From the cell containing the given text, extract its center point as [x, y] coordinate. 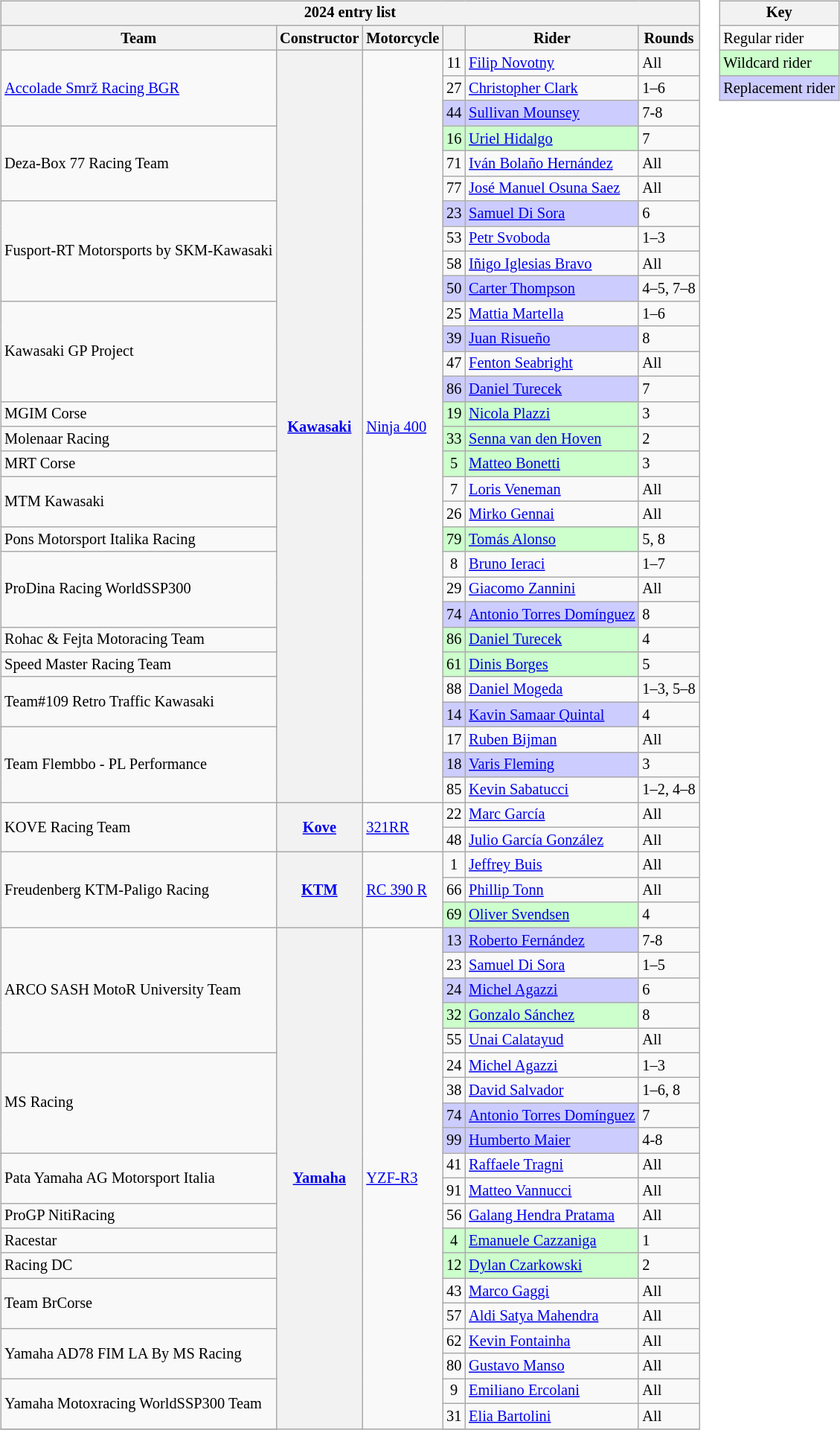
Team [138, 38]
88 [454, 689]
Marc García [552, 815]
Fusport-RT Motorsports by SKM-Kawasaki [138, 252]
MS Racing [138, 1103]
50 [454, 289]
Iván Bolaño Hernández [552, 164]
Juan Risueño [552, 339]
Senna van den Hoven [552, 439]
13 [454, 940]
Freudenberg KTM-Paligo Racing [138, 890]
4-8 [668, 1140]
Replacement rider [779, 89]
Aldi Satya Mahendra [552, 1316]
Loris Veneman [552, 489]
Kevin Fontainha [552, 1341]
Christopher Clark [552, 89]
1–6, 8 [668, 1091]
Uriel Hidalgo [552, 138]
Accolade Smrž Racing BGR [138, 88]
Matteo Bonetti [552, 464]
YZF-R3 [403, 1178]
Kawasaki GP Project [138, 351]
Motorcycle [403, 38]
66 [454, 890]
Carter Thompson [552, 289]
Elia Bartolini [552, 1416]
Humberto Maier [552, 1140]
Bruno Ieraci [552, 564]
Sullivan Mounsey [552, 113]
62 [454, 1341]
Yamaha [319, 1178]
ProDina Racing WorldSSP300 [138, 590]
Mirko Gennai [552, 514]
27 [454, 89]
Speed Master Racing Team [138, 665]
4–5, 7–8 [668, 289]
53 [454, 239]
KOVE Racing Team [138, 828]
99 [454, 1140]
32 [454, 1015]
71 [454, 164]
25 [454, 314]
MGIM Corse [138, 414]
Jeffrey Buis [552, 865]
Constructor [319, 38]
Kove [319, 828]
38 [454, 1091]
Iñigo Iglesias Bravo [552, 264]
Varis Fleming [552, 765]
Mattia Martella [552, 314]
321RR [403, 828]
Key [779, 13]
Tomás Alonso [552, 539]
1–3, 5–8 [668, 689]
1–2, 4–8 [668, 790]
44 [454, 113]
69 [454, 915]
85 [454, 790]
56 [454, 1216]
Raffaele Tragni [552, 1166]
Rohac & Fejta Motoracing Team [138, 639]
80 [454, 1366]
RC 390 R [403, 890]
Kawasaki [319, 427]
55 [454, 1041]
Yamaha AD78 FIM LA By MS Racing [138, 1353]
Racestar [138, 1241]
Team Flembbo - PL Performance [138, 765]
22 [454, 815]
Ninja 400 [403, 427]
43 [454, 1291]
Petr Svoboda [552, 239]
12 [454, 1265]
Galang Hendra Pratama [552, 1216]
1–5 [668, 965]
David Salvador [552, 1091]
57 [454, 1316]
Racing DC [138, 1265]
41 [454, 1166]
Giacomo Zannini [552, 590]
Julio García González [552, 840]
91 [454, 1190]
MTM Kawasaki [138, 502]
47 [454, 364]
Rider [552, 38]
Kavin Samaar Quintal [552, 715]
Pata Yamaha AG Motorsport Italia [138, 1178]
11 [454, 63]
17 [454, 740]
José Manuel Osuna Saez [552, 188]
ProGP NitiRacing [138, 1216]
Team#109 Retro Traffic Kawasaki [138, 701]
Dylan Czarkowski [552, 1265]
14 [454, 715]
33 [454, 439]
Marco Gaggi [552, 1291]
16 [454, 138]
39 [454, 339]
Ruben Bijman [552, 740]
Pons Motorsport Italika Racing [138, 539]
79 [454, 539]
Regular rider [779, 38]
18 [454, 765]
Team BrCorse [138, 1303]
KTM [319, 890]
9 [454, 1391]
Yamaha Motoxracing WorldSSP300 Team [138, 1404]
5, 8 [668, 539]
19 [454, 414]
Wildcard rider [779, 63]
Molenaar Racing [138, 439]
Daniel Mogeda [552, 689]
Phillip Tonn [552, 890]
Matteo Vannucci [552, 1190]
31 [454, 1416]
Emiliano Ercolani [552, 1391]
Oliver Svendsen [552, 915]
ARCO SASH MotoR University Team [138, 990]
Rounds [668, 38]
Gonzalo Sánchez [552, 1015]
2024 entry list [350, 13]
77 [454, 188]
48 [454, 840]
61 [454, 665]
MRT Corse [138, 464]
Dinis Borges [552, 665]
Nicola Plazzi [552, 414]
Gustavo Manso [552, 1366]
Kevin Sabatucci [552, 790]
Deza-Box 77 Racing Team [138, 164]
Emanuele Cazzaniga [552, 1241]
1–7 [668, 564]
Fenton Seabright [552, 364]
Unai Calatayud [552, 1041]
Roberto Fernández [552, 940]
26 [454, 514]
58 [454, 264]
29 [454, 590]
Filip Novotny [552, 63]
